Return [X, Y] of the center of cell containing provided text 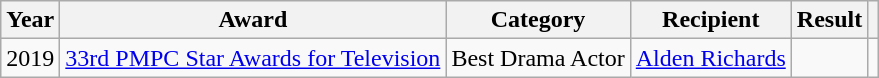
Award [253, 20]
Category [538, 20]
Year [30, 20]
Recipient [710, 20]
33rd PMPC Star Awards for Television [253, 58]
Result [829, 20]
2019 [30, 58]
Alden Richards [710, 58]
Best Drama Actor [538, 58]
